Determine the [X, Y] coordinate at the center of the cell enclosing the given text.  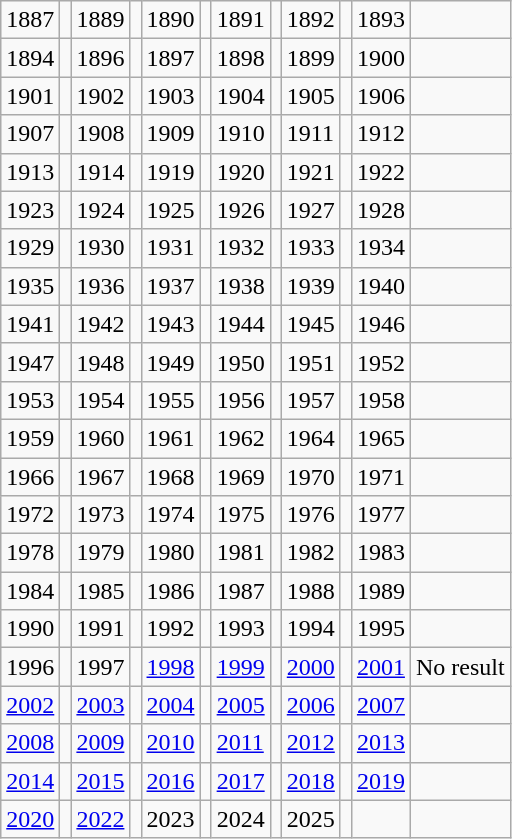
2007 [380, 705]
2023 [170, 819]
1907 [30, 134]
1911 [310, 134]
1930 [100, 248]
1900 [380, 58]
1935 [30, 286]
1974 [170, 515]
2003 [100, 705]
2016 [170, 781]
1939 [310, 286]
No result [460, 667]
1990 [30, 629]
1944 [240, 324]
1897 [170, 58]
1997 [100, 667]
1984 [30, 591]
1889 [100, 20]
1932 [240, 248]
1967 [100, 477]
1920 [240, 172]
1991 [100, 629]
1906 [380, 96]
1937 [170, 286]
1962 [240, 438]
1986 [170, 591]
2024 [240, 819]
1973 [100, 515]
1985 [100, 591]
1959 [30, 438]
2019 [380, 781]
1961 [170, 438]
1938 [240, 286]
1892 [310, 20]
2010 [170, 743]
1995 [380, 629]
2000 [310, 667]
1988 [310, 591]
1905 [310, 96]
2020 [30, 819]
1899 [310, 58]
1979 [100, 553]
1965 [380, 438]
1975 [240, 515]
1946 [380, 324]
1925 [170, 210]
1958 [380, 400]
2015 [100, 781]
2011 [240, 743]
1999 [240, 667]
2013 [380, 743]
1891 [240, 20]
1964 [310, 438]
1912 [380, 134]
1887 [30, 20]
1903 [170, 96]
1929 [30, 248]
1971 [380, 477]
2018 [310, 781]
2014 [30, 781]
2009 [100, 743]
1983 [380, 553]
1978 [30, 553]
1955 [170, 400]
1980 [170, 553]
1941 [30, 324]
2012 [310, 743]
1993 [240, 629]
1949 [170, 362]
1968 [170, 477]
1998 [170, 667]
1987 [240, 591]
1934 [380, 248]
1904 [240, 96]
1942 [100, 324]
1896 [100, 58]
1992 [170, 629]
1956 [240, 400]
1952 [380, 362]
2022 [100, 819]
1994 [310, 629]
1922 [380, 172]
1981 [240, 553]
1923 [30, 210]
1996 [30, 667]
1960 [100, 438]
1977 [380, 515]
1914 [100, 172]
1970 [310, 477]
1947 [30, 362]
1921 [310, 172]
1924 [100, 210]
1893 [380, 20]
1957 [310, 400]
2008 [30, 743]
1972 [30, 515]
1933 [310, 248]
1969 [240, 477]
1909 [170, 134]
1943 [170, 324]
1890 [170, 20]
1936 [100, 286]
1894 [30, 58]
1919 [170, 172]
1908 [100, 134]
1931 [170, 248]
1989 [380, 591]
1982 [310, 553]
1950 [240, 362]
1926 [240, 210]
2004 [170, 705]
2002 [30, 705]
2006 [310, 705]
2025 [310, 819]
1901 [30, 96]
1927 [310, 210]
1948 [100, 362]
1902 [100, 96]
1910 [240, 134]
2017 [240, 781]
1928 [380, 210]
1966 [30, 477]
1913 [30, 172]
1976 [310, 515]
1954 [100, 400]
2005 [240, 705]
2001 [380, 667]
1951 [310, 362]
1940 [380, 286]
1953 [30, 400]
1945 [310, 324]
1898 [240, 58]
